Scan for the cell matching the given text and deliver its (X, Y) coordinate at center. 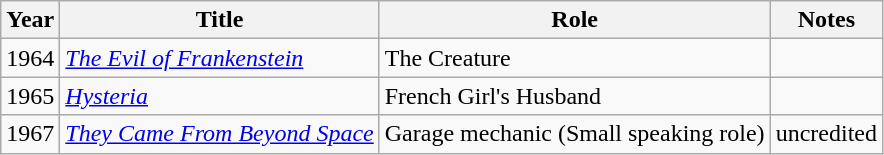
Role (574, 20)
The Evil of Frankenstein (220, 58)
Title (220, 20)
1964 (30, 58)
The Creature (574, 58)
French Girl's Husband (574, 96)
They Came From Beyond Space (220, 134)
Garage mechanic (Small speaking role) (574, 134)
1967 (30, 134)
Year (30, 20)
1965 (30, 96)
Hysteria (220, 96)
uncredited (826, 134)
Notes (826, 20)
